Return [X, Y] of the center of cell containing provided text 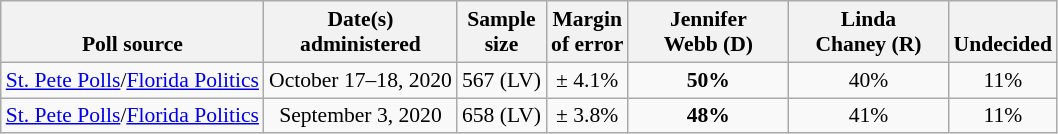
41% [868, 116]
LindaChaney (R) [868, 32]
Date(s)administered [360, 32]
Samplesize [502, 32]
658 (LV) [502, 116]
40% [868, 80]
Undecided [1003, 32]
October 17–18, 2020 [360, 80]
Marginof error [587, 32]
48% [708, 116]
567 (LV) [502, 80]
September 3, 2020 [360, 116]
Poll source [132, 32]
JenniferWebb (D) [708, 32]
± 3.8% [587, 116]
50% [708, 80]
± 4.1% [587, 80]
